Extract the [x, y] coordinate from the center of the cell holding the provided text.  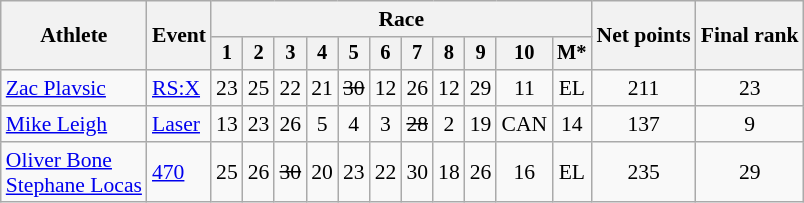
19 [481, 124]
8 [449, 54]
Laser [179, 124]
Net points [643, 36]
211 [643, 88]
7 [417, 54]
16 [524, 172]
235 [643, 172]
M* [572, 54]
Mike Leigh [74, 124]
CAN [524, 124]
Athlete [74, 36]
14 [572, 124]
470 [179, 172]
Event [179, 36]
20 [322, 172]
Zac Plavsic [74, 88]
Race [401, 19]
RS:X [179, 88]
13 [227, 124]
137 [643, 124]
18 [449, 172]
28 [417, 124]
1 [227, 54]
10 [524, 54]
21 [322, 88]
11 [524, 88]
6 [386, 54]
Oliver BoneStephane Locas [74, 172]
Final rank [750, 36]
